From the cell containing the given text, extract its center point as [X, Y] coordinate. 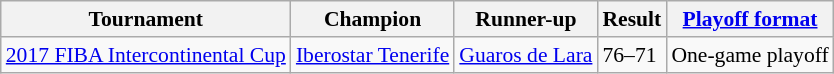
One-game playoff [750, 55]
Champion [372, 19]
Runner-up [526, 19]
Result [632, 19]
2017 FIBA Intercontinental Cup [146, 55]
Tournament [146, 19]
Playoff format [750, 19]
Iberostar Tenerife [372, 55]
Guaros de Lara [526, 55]
76–71 [632, 55]
